Return (X, Y) of the center of cell containing provided text 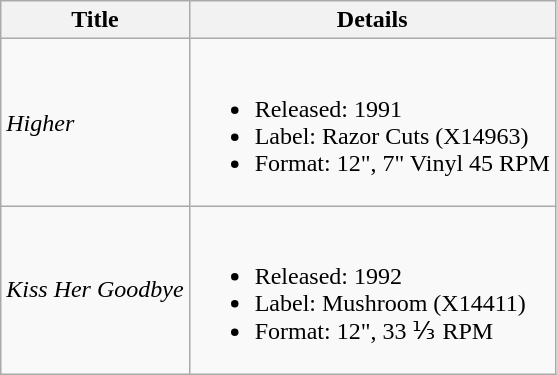
Details (372, 20)
Released: 1991Label: Razor Cuts (X14963)Format: 12", 7" Vinyl 45 RPM (372, 122)
Title (95, 20)
Higher (95, 122)
Released: 1992Label: Mushroom (X14411)Format: 12", 33 ⅓ RPM (372, 290)
Kiss Her Goodbye (95, 290)
